Locate the cell with the specified text and output its [x, y] center coordinate. 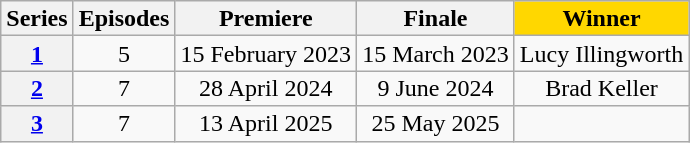
2 [37, 88]
Winner [601, 18]
13 April 2025 [266, 124]
Premiere [266, 18]
1 [37, 54]
25 May 2025 [436, 124]
9 June 2024 [436, 88]
3 [37, 124]
Finale [436, 18]
Lucy Illingworth [601, 54]
15 February 2023 [266, 54]
Series [37, 18]
Episodes [124, 18]
15 March 2023 [436, 54]
5 [124, 54]
28 April 2024 [266, 88]
Brad Keller [601, 88]
